Search for the cell housing the specified text and yield its (X, Y) center coordinate. 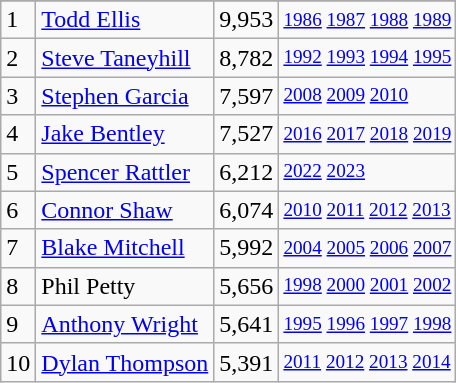
6 (18, 210)
Steve Taneyhill (125, 58)
Dylan Thompson (125, 362)
8,782 (246, 58)
7,527 (246, 134)
10 (18, 362)
6,212 (246, 172)
6,074 (246, 210)
Spencer Rattler (125, 172)
9,953 (246, 20)
1995 1996 1997 1998 (368, 324)
2008 2009 2010 (368, 96)
7 (18, 248)
Jake Bentley (125, 134)
7,597 (246, 96)
5,391 (246, 362)
2 (18, 58)
Anthony Wright (125, 324)
4 (18, 134)
Phil Petty (125, 286)
3 (18, 96)
9 (18, 324)
1 (18, 20)
1992 1993 1994 1995 (368, 58)
2022 2023 (368, 172)
5 (18, 172)
Connor Shaw (125, 210)
2004 2005 2006 2007 (368, 248)
2016 2017 2018 2019 (368, 134)
Stephen Garcia (125, 96)
Todd Ellis (125, 20)
8 (18, 286)
1986 1987 1988 1989 (368, 20)
Blake Mitchell (125, 248)
2010 2011 2012 2013 (368, 210)
5,641 (246, 324)
5,992 (246, 248)
2011 2012 2013 2014 (368, 362)
5,656 (246, 286)
1998 2000 2001 2002 (368, 286)
